Return (X, Y) of the center of cell containing provided text 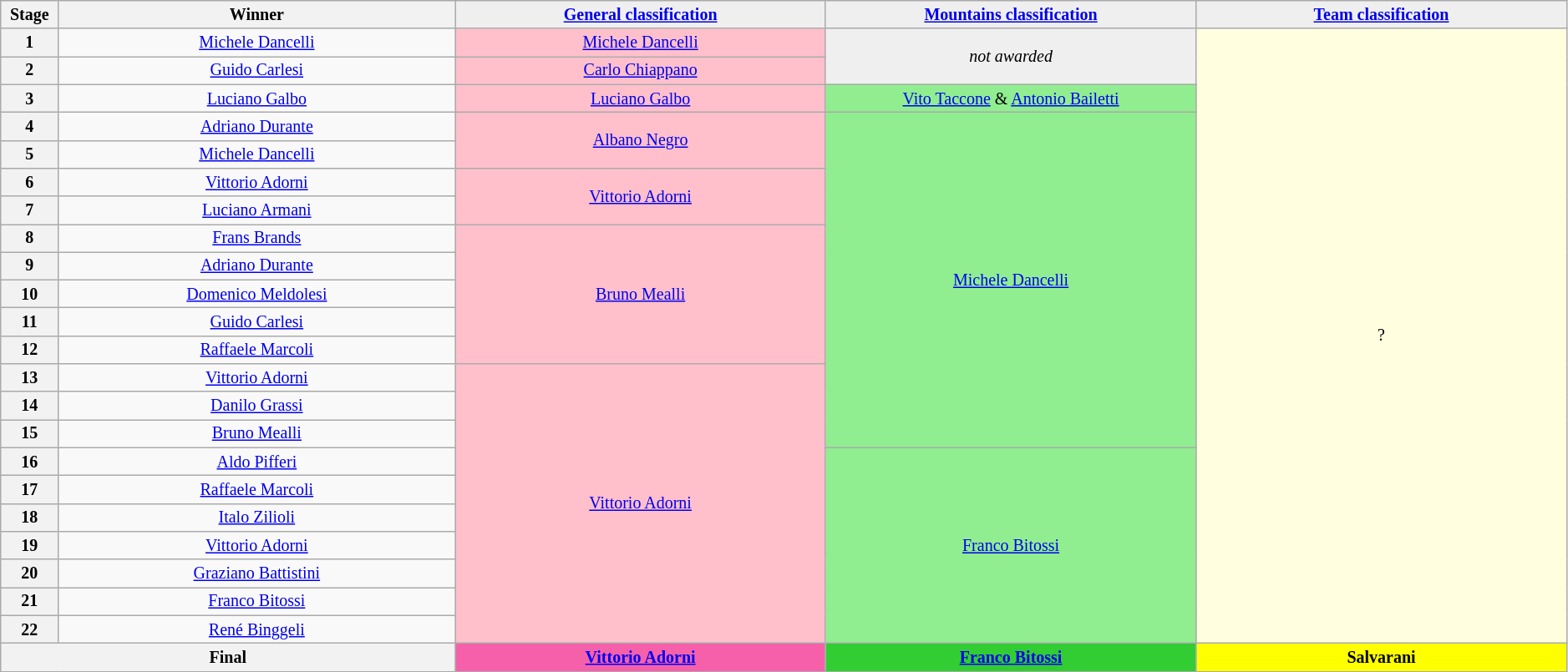
18 (30, 518)
7 (30, 210)
15 (30, 434)
14 (30, 406)
9 (30, 265)
Frans Brands (257, 239)
22 (30, 629)
Luciano Armani (257, 210)
Carlo Chiappano (640, 70)
Italo Zilioli (257, 518)
Salvarani (1382, 658)
1 (30, 43)
not awarded (1011, 57)
Final (228, 658)
Team classification (1382, 15)
Winner (257, 15)
2 (30, 70)
4 (30, 127)
21 (30, 601)
Domenico Meldolesi (257, 294)
17 (30, 489)
8 (30, 239)
6 (30, 182)
Vito Taccone & Antonio Bailetti (1011, 99)
16 (30, 462)
12 (30, 351)
Graziano Battistini (257, 573)
Mountains classification (1011, 15)
19 (30, 546)
10 (30, 294)
General classification (640, 15)
René Binggeli (257, 629)
Aldo Pifferi (257, 462)
5 (30, 154)
20 (30, 573)
11 (30, 322)
? (1382, 336)
13 (30, 377)
Danilo Grassi (257, 406)
Albano Negro (640, 140)
Stage (30, 15)
3 (30, 99)
